Pinpoint the cell where the given text exists, returning its (x, y) midpoint coordinate. 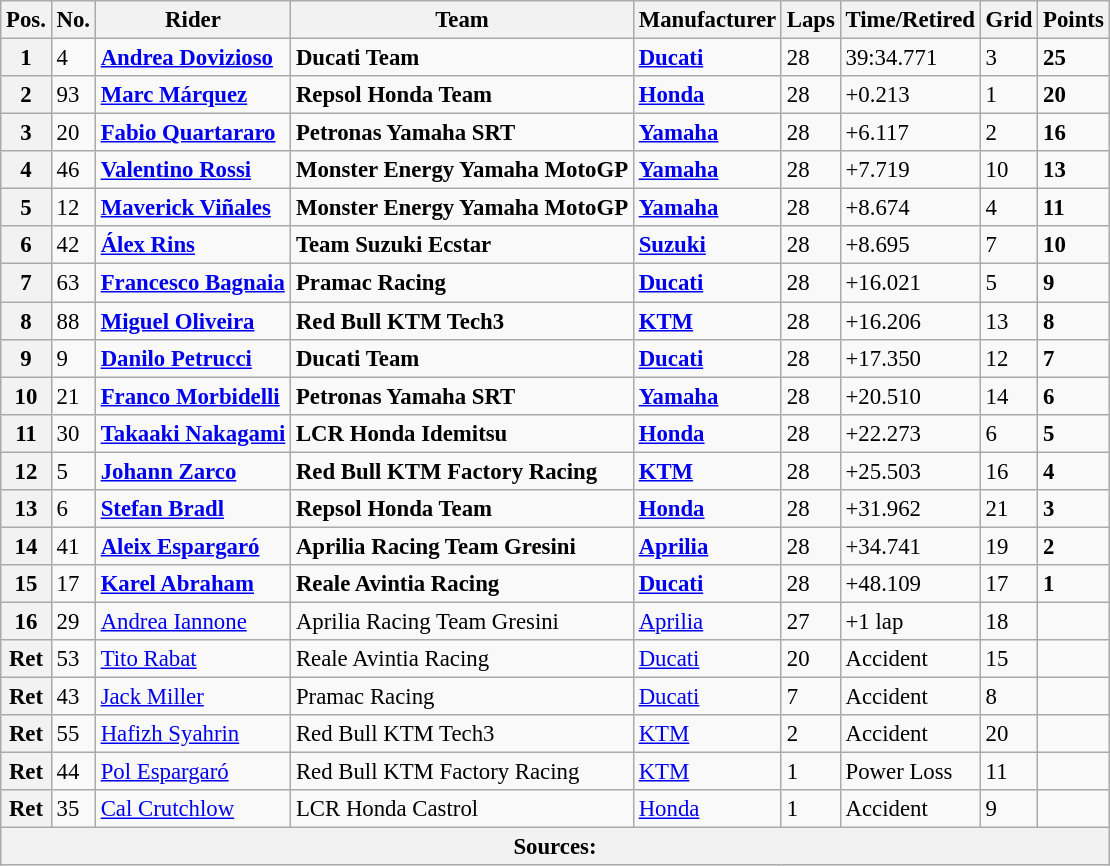
53 (73, 659)
Rider (192, 20)
+16.206 (910, 321)
+48.109 (910, 584)
Power Loss (910, 772)
Pos. (26, 20)
25 (1074, 58)
Miguel Oliveira (192, 321)
Laps (810, 20)
Marc Márquez (192, 95)
+22.273 (910, 433)
+8.695 (910, 245)
Johann Zarco (192, 471)
Andrea Dovizioso (192, 58)
+0.213 (910, 95)
+16.021 (910, 283)
+1 lap (910, 621)
35 (73, 809)
Cal Crutchlow (192, 809)
No. (73, 20)
63 (73, 283)
Pol Espargaró (192, 772)
41 (73, 546)
Manufacturer (707, 20)
Team (462, 20)
18 (1008, 621)
Aleix Espargaró (192, 546)
39:34.771 (910, 58)
Hafizh Syahrin (192, 734)
Álex Rins (192, 245)
Stefan Bradl (192, 509)
Tito Rabat (192, 659)
Sources: (555, 847)
Suzuki (707, 245)
Danilo Petrucci (192, 358)
+8.674 (910, 208)
+31.962 (910, 509)
+17.350 (910, 358)
44 (73, 772)
LCR Honda Castrol (462, 809)
46 (73, 170)
Time/Retired (910, 20)
+25.503 (910, 471)
Points (1074, 20)
19 (1008, 546)
+34.741 (910, 546)
+7.719 (910, 170)
Franco Morbidelli (192, 396)
43 (73, 697)
29 (73, 621)
Karel Abraham (192, 584)
93 (73, 95)
Francesco Bagnaia (192, 283)
55 (73, 734)
+6.117 (910, 133)
Fabio Quartararo (192, 133)
Grid (1008, 20)
Andrea Iannone (192, 621)
Maverick Viñales (192, 208)
Takaaki Nakagami (192, 433)
Team Suzuki Ecstar (462, 245)
27 (810, 621)
88 (73, 321)
Valentino Rossi (192, 170)
42 (73, 245)
LCR Honda Idemitsu (462, 433)
+20.510 (910, 396)
30 (73, 433)
Jack Miller (192, 697)
